Scan for the cell matching the given text and deliver its (x, y) coordinate at center. 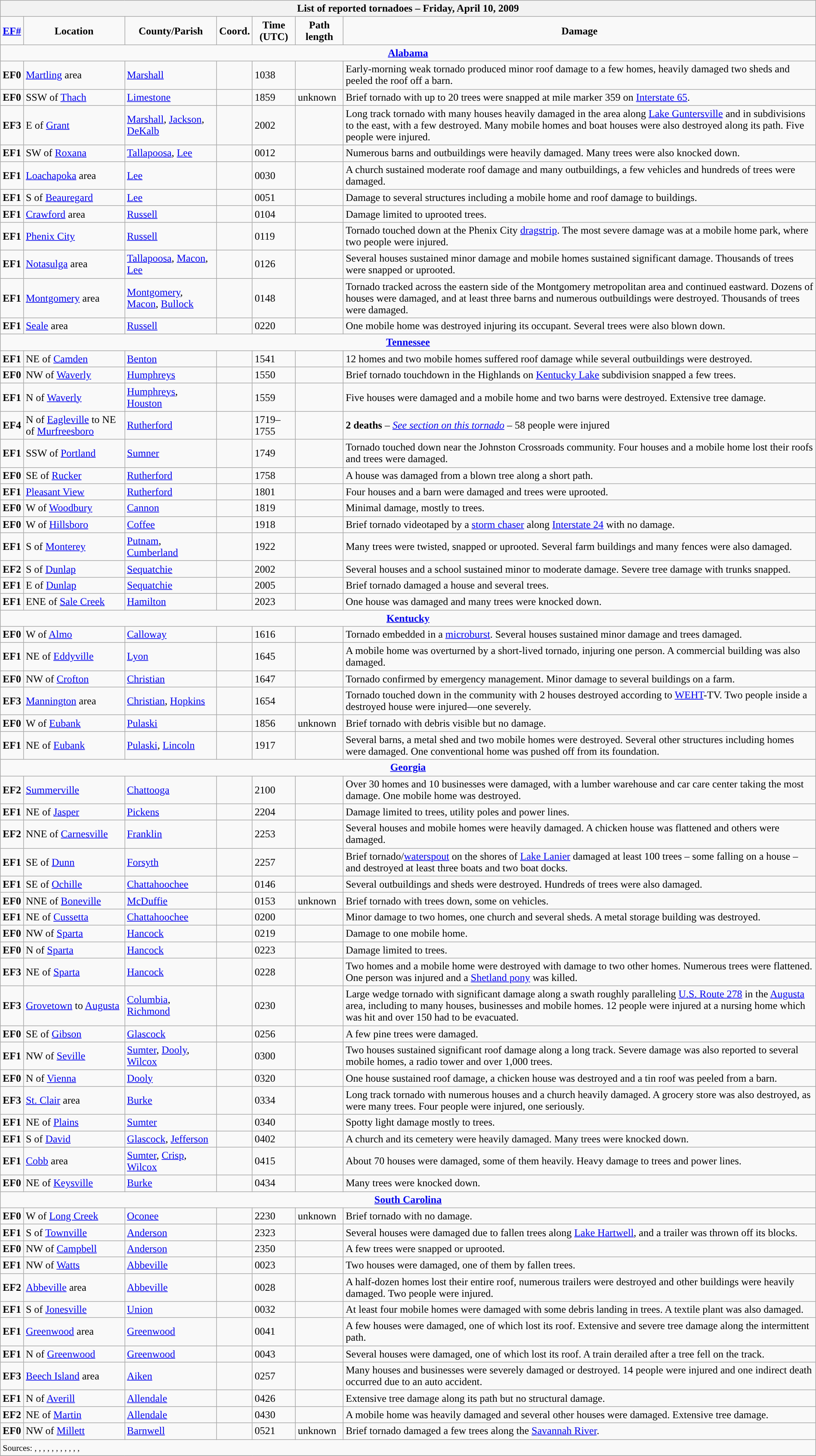
1719–1755 (274, 425)
A few pine trees were damaged. (580, 1034)
NE of Eddyville (74, 657)
NE of Martin (74, 1415)
1645 (274, 657)
Franklin (171, 834)
About 70 houses were damaged, some of them heavily. Heavy damage to trees and power lines. (580, 1161)
0219 (274, 933)
NE of Jasper (74, 812)
2 deaths – See section on this tornado – 58 people were injured (580, 425)
Several houses and mobile homes were heavily damaged. A chicken house was flattened and others were damaged. (580, 834)
S of Townville (74, 1232)
Georgia (408, 768)
N of Greenwood (74, 1354)
1647 (274, 679)
Tornado touched down in the community with 2 houses destroyed according to WEHT-TV. Two people inside a destroyed house were injured—one severely. (580, 701)
Martling area (74, 75)
NE of Plains (74, 1123)
Chattooga (171, 790)
NW of Seville (74, 1056)
0415 (274, 1161)
W of Long Creek (74, 1216)
Sumter, Dooly, Wilcox (171, 1056)
EF4 (12, 425)
Dooly (171, 1078)
0104 (274, 214)
Several houses sustained minor damage and mobile homes sustained significant damage. Thousands of trees were snapped or uprooted. (580, 264)
0200 (274, 917)
1819 (274, 508)
0153 (274, 901)
ENE of Sale Creek (74, 602)
Many trees were knocked down. (580, 1183)
Minimal damage, mostly to trees. (580, 508)
One house sustained roof damage, a chicken house was destroyed and a tin roof was peeled from a barn. (580, 1078)
1917 (274, 745)
Glascock, Jefferson (171, 1139)
1616 (274, 635)
NE of Sparta (74, 972)
Glascock (171, 1034)
Alabama (408, 53)
Damage limited to uprooted trees. (580, 214)
South Carolina (408, 1200)
1918 (274, 524)
1654 (274, 701)
Benton (171, 359)
A church and its cemetery were heavily damaged. Many trees were knocked down. (580, 1139)
W of Eubank (74, 723)
1922 (274, 546)
A house was damaged from a blown tree along a short path. (580, 475)
0223 (274, 950)
Four houses and a barn were damaged and trees were uprooted. (580, 492)
Putnam, Cumberland (171, 546)
N of Averill (74, 1398)
1801 (274, 492)
Minor damage to two homes, one church and several sheds. A metal storage building was destroyed. (580, 917)
NW of Waverly (74, 375)
Extensive tree damage along its path but no structural damage. (580, 1398)
Sumter, Crisp, Wilcox (171, 1161)
Several houses and a school sustained minor to moderate damage. Severe tree damage with trunks snapped. (580, 569)
Montgomery area (74, 298)
Tornado touched down at the Phenix City dragstrip. The most severe damage was at a mobile home park, where two people were injured. (580, 236)
SW of Roxana (74, 153)
St. Clair area (74, 1101)
S of Beauregard (74, 197)
Two houses were damaged, one of them by fallen trees. (580, 1265)
Damage limited to trees. (580, 950)
Several houses were damaged, one of which lost its roof. A train derailed after a tree fell on the track. (580, 1354)
Pickens (171, 812)
1038 (274, 75)
Many houses and businesses were severely damaged or destroyed. 14 people were injured and one indirect death occurred due to an auto accident. (580, 1376)
Forsyth (171, 862)
Loachapoka area (74, 176)
0119 (274, 236)
Christian, Hopkins (171, 701)
Greenwood area (74, 1332)
Spotty light damage mostly to trees. (580, 1123)
Brief tornado with trees down, some on vehicles. (580, 901)
2350 (274, 1249)
0320 (274, 1078)
One mobile home was destroyed injuring its occupant. Several trees were also blown down. (580, 326)
Brief tornado damaged a house and several trees. (580, 585)
Five houses were damaged and a mobile home and two barns were destroyed. Extensive tree damage. (580, 398)
Montgomery, Macon, Bullock (171, 298)
S of Monterey (74, 546)
Crawford area (74, 214)
0028 (274, 1287)
0126 (274, 264)
Pulaski, Lincoln (171, 745)
N of Waverly (74, 398)
0521 (274, 1431)
Tornado embedded in a microburst. Several houses sustained minor damage and trees damaged. (580, 635)
0228 (274, 972)
Cobb area (74, 1161)
2204 (274, 812)
2023 (274, 602)
Brief tornado with debris visible but no damage. (580, 723)
Damage to one mobile home. (580, 933)
NE of Eubank (74, 745)
Tornado confirmed by emergency management. Minor damage to several buildings on a farm. (580, 679)
Time (UTC) (274, 31)
Pulaski (171, 723)
One house was damaged and many trees were knocked down. (580, 602)
Summerville (74, 790)
0051 (274, 197)
2323 (274, 1232)
W of Woodbury (74, 508)
EF# (12, 31)
0220 (274, 326)
0032 (274, 1310)
S of Jonesville (74, 1310)
Grovetown to Augusta (74, 1006)
2100 (274, 790)
Union (171, 1310)
Humphreys, Houston (171, 398)
Sources: , , , , , , , , , , , (408, 1447)
Lyon (171, 657)
Sumner (171, 453)
Several outbuildings and sheds were destroyed. Hundreds of trees were also damaged. (580, 884)
0257 (274, 1376)
A church sustained moderate roof damage and many outbuildings, a few vehicles and hundreds of trees were damaged. (580, 176)
1559 (274, 398)
0256 (274, 1034)
0043 (274, 1354)
S of Dunlap (74, 569)
Mannington area (74, 701)
Damage limited to trees, utility poles and power lines. (580, 812)
NE of Keysville (74, 1183)
2257 (274, 862)
N of Sparta (74, 950)
Brief tornado with up to 20 trees were snapped at mile marker 359 on Interstate 65. (580, 97)
W of Almo (74, 635)
1541 (274, 359)
0402 (274, 1139)
SE of Gibson (74, 1034)
NW of Watts (74, 1265)
Oconee (171, 1216)
Damage to several structures including a mobile home and roof damage to buildings. (580, 197)
SSW of Thach (74, 97)
A mobile home was heavily damaged and several other houses were damaged. Extensive tree damage. (580, 1415)
Aiken (171, 1376)
Coord. (235, 31)
Location (74, 31)
Cannon (171, 508)
NE of Cussetta (74, 917)
0148 (274, 298)
Early-morning weak tornado produced minor roof damage to a few homes, heavily damaged two sheds and peeled the roof off a barn. (580, 75)
2230 (274, 1216)
SE of Dunn (74, 862)
Brief tornado videotaped by a storm chaser along Interstate 24 with no damage. (580, 524)
Kentucky (408, 618)
S of David (74, 1139)
McDuffie (171, 901)
A few trees were snapped or uprooted. (580, 1249)
A half-dozen homes lost their entire roof, numerous trailers were destroyed and other buildings were heavily damaged. Two people were injured. (580, 1287)
0023 (274, 1265)
1859 (274, 97)
Path length (319, 31)
E of Grant (74, 125)
Tallapoosa, Lee (171, 153)
Damage (580, 31)
Beech Island area (74, 1376)
2005 (274, 585)
NW of Millett (74, 1431)
Christian (171, 679)
SE of Rucker (74, 475)
Brief tornado with no damage. (580, 1216)
0426 (274, 1398)
Hamilton (171, 602)
Barnwell (171, 1431)
NE of Camden (74, 359)
At least four mobile homes were damaged with some debris landing in trees. A textile plant was also damaged. (580, 1310)
Columbia, Richmond (171, 1006)
1856 (274, 723)
Sumter (171, 1123)
0334 (274, 1101)
1550 (274, 375)
0340 (274, 1123)
Pleasant View (74, 492)
NNE of Boneville (74, 901)
1749 (274, 453)
0230 (274, 1006)
Abbeville area (74, 1287)
Tennessee (408, 342)
Marshall (171, 75)
SSW of Portland (74, 453)
Brief tornado touchdown in the Highlands on Kentucky Lake subdivision snapped a few trees. (580, 375)
W of Hillsboro (74, 524)
List of reported tornadoes – Friday, April 10, 2009 (408, 9)
1758 (274, 475)
2253 (274, 834)
0434 (274, 1183)
Tallapoosa, Macon, Lee (171, 264)
Numerous barns and outbuildings were heavily damaged. Many trees were also knocked down. (580, 153)
A mobile home was overturned by a short-lived tornado, injuring one person. A commercial building was also damaged. (580, 657)
N of Vienna (74, 1078)
0430 (274, 1415)
Notasulga area (74, 264)
Seale area (74, 326)
Many trees were twisted, snapped or uprooted. Several farm buildings and many fences were also damaged. (580, 546)
E of Dunlap (74, 585)
Coffee (171, 524)
0030 (274, 176)
Marshall, Jackson, DeKalb (171, 125)
Calloway (171, 635)
SE of Ochille (74, 884)
NNE of Carnesville (74, 834)
Phenix City (74, 236)
N of Eagleville to NE of Murfreesboro (74, 425)
12 homes and two mobile homes suffered roof damage while several outbuildings were destroyed. (580, 359)
0041 (274, 1332)
A few houses were damaged, one of which lost its roof. Extensive and severe tree damage along the intermittent path. (580, 1332)
Several houses were damaged due to fallen trees along Lake Hartwell, and a trailer was thrown off its blocks. (580, 1232)
Over 30 homes and 10 businesses were damaged, with a lumber warehouse and car care center taking the most damage. One mobile home was destroyed. (580, 790)
NW of Sparta (74, 933)
0146 (274, 884)
County/Parish (171, 31)
Humphreys (171, 375)
NW of Campbell (74, 1249)
Tornado touched down near the Johnston Crossroads community. Four houses and a mobile home lost their roofs and trees were damaged. (580, 453)
NW of Crofton (74, 679)
Limestone (171, 97)
0300 (274, 1056)
Brief tornado damaged a few trees along the Savannah River. (580, 1431)
0012 (274, 153)
